Determine the (X, Y) coordinate at the center of the cell enclosing the given text.  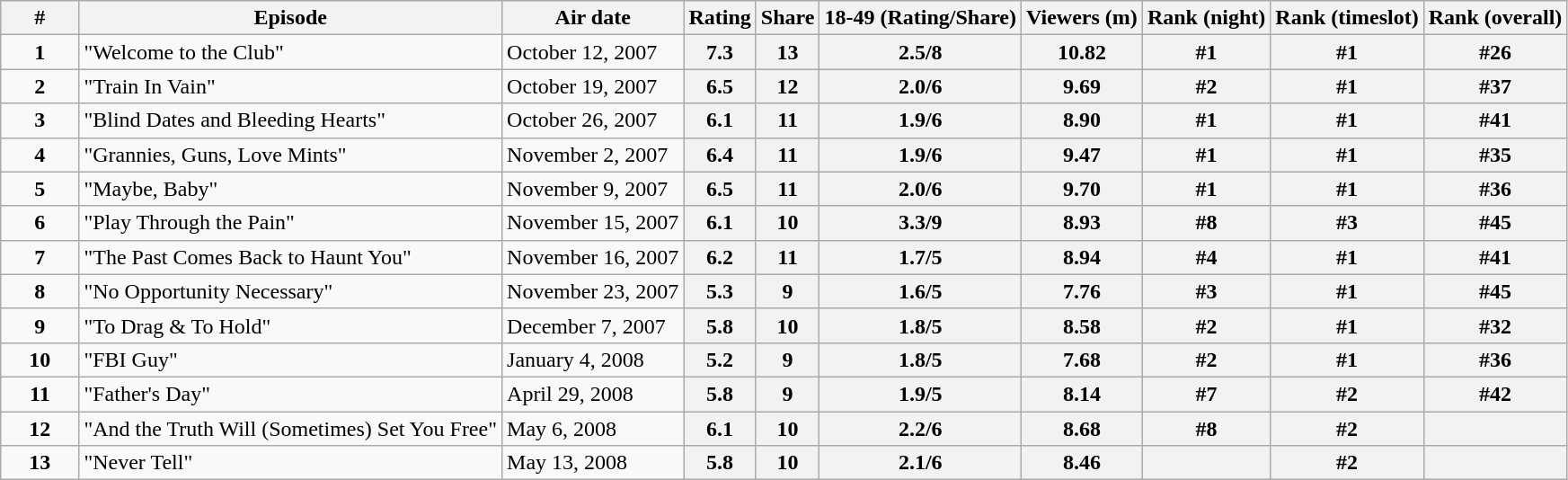
"Welcome to the Club" (291, 52)
10.82 (1082, 52)
"Play Through the Pain" (291, 223)
2.5/8 (920, 52)
7.76 (1082, 291)
8.93 (1082, 223)
#4 (1206, 257)
5.2 (720, 360)
8.58 (1082, 325)
5.3 (720, 291)
April 29, 2008 (593, 394)
7.3 (720, 52)
3 (40, 120)
May 6, 2008 (593, 429)
7 (40, 257)
6.2 (720, 257)
November 23, 2007 (593, 291)
8 (40, 291)
8.46 (1082, 463)
#32 (1495, 325)
"To Drag & To Hold" (291, 325)
"Train In Vain" (291, 86)
#42 (1495, 394)
18-49 (Rating/Share) (920, 18)
8.90 (1082, 120)
#26 (1495, 52)
"Father's Day" (291, 394)
# (40, 18)
November 15, 2007 (593, 223)
1.7/5 (920, 257)
8.68 (1082, 429)
Share (787, 18)
October 19, 2007 (593, 86)
"Never Tell" (291, 463)
9.70 (1082, 189)
November 9, 2007 (593, 189)
Rank (night) (1206, 18)
9.47 (1082, 155)
"And the Truth Will (Sometimes) Set You Free" (291, 429)
"Grannies, Guns, Love Mints" (291, 155)
"No Opportunity Necessary" (291, 291)
1.6/5 (920, 291)
3.3/9 (920, 223)
"Blind Dates and Bleeding Hearts" (291, 120)
Viewers (m) (1082, 18)
"The Past Comes Back to Haunt You" (291, 257)
Rank (overall) (1495, 18)
8.14 (1082, 394)
Rating (720, 18)
7.68 (1082, 360)
2.2/6 (920, 429)
November 16, 2007 (593, 257)
1.9/5 (920, 394)
January 4, 2008 (593, 360)
9.69 (1082, 86)
October 26, 2007 (593, 120)
"FBI Guy" (291, 360)
Air date (593, 18)
#37 (1495, 86)
November 2, 2007 (593, 155)
#35 (1495, 155)
2.1/6 (920, 463)
6.4 (720, 155)
#7 (1206, 394)
October 12, 2007 (593, 52)
Episode (291, 18)
1 (40, 52)
"Maybe, Baby" (291, 189)
December 7, 2007 (593, 325)
8.94 (1082, 257)
May 13, 2008 (593, 463)
5 (40, 189)
Rank (timeslot) (1347, 18)
6 (40, 223)
2 (40, 86)
4 (40, 155)
